Detect which cell encompasses the target text, then output its (x, y) center coordinate. 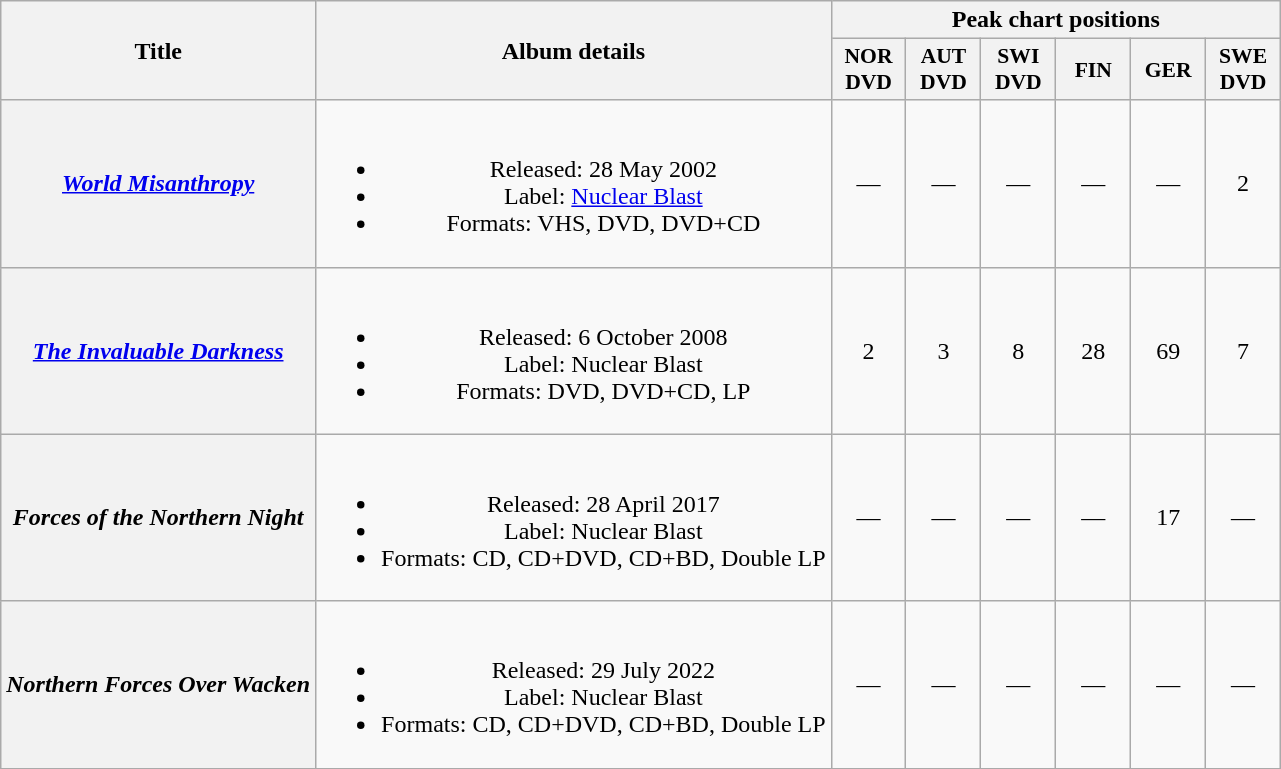
World Misanthropy (158, 184)
GER (1168, 70)
Forces of the Northern Night (158, 518)
The Invaluable Darkness (158, 350)
Title (158, 50)
FIN (1094, 70)
Released: 28 May 2002Label: Nuclear BlastFormats: VHS, DVD, DVD+CD (574, 184)
Released: 6 October 2008Label: Nuclear BlastFormats: DVD, DVD+CD, LP (574, 350)
7 (1244, 350)
Released: 28 April 2017Label: Nuclear BlastFormats: CD, CD+DVD, CD+BD, Double LP (574, 518)
NOR DVD (868, 70)
SWI DVD (1018, 70)
Released: 29 July 2022Label: Nuclear BlastFormats: CD, CD+DVD, CD+BD, Double LP (574, 684)
AUT DVD (944, 70)
Peak chart positions (1056, 20)
17 (1168, 518)
Northern Forces Over Wacken (158, 684)
SWE DVD (1244, 70)
Album details (574, 50)
69 (1168, 350)
28 (1094, 350)
3 (944, 350)
8 (1018, 350)
